Search for the cell housing the specified text and yield its (x, y) center coordinate. 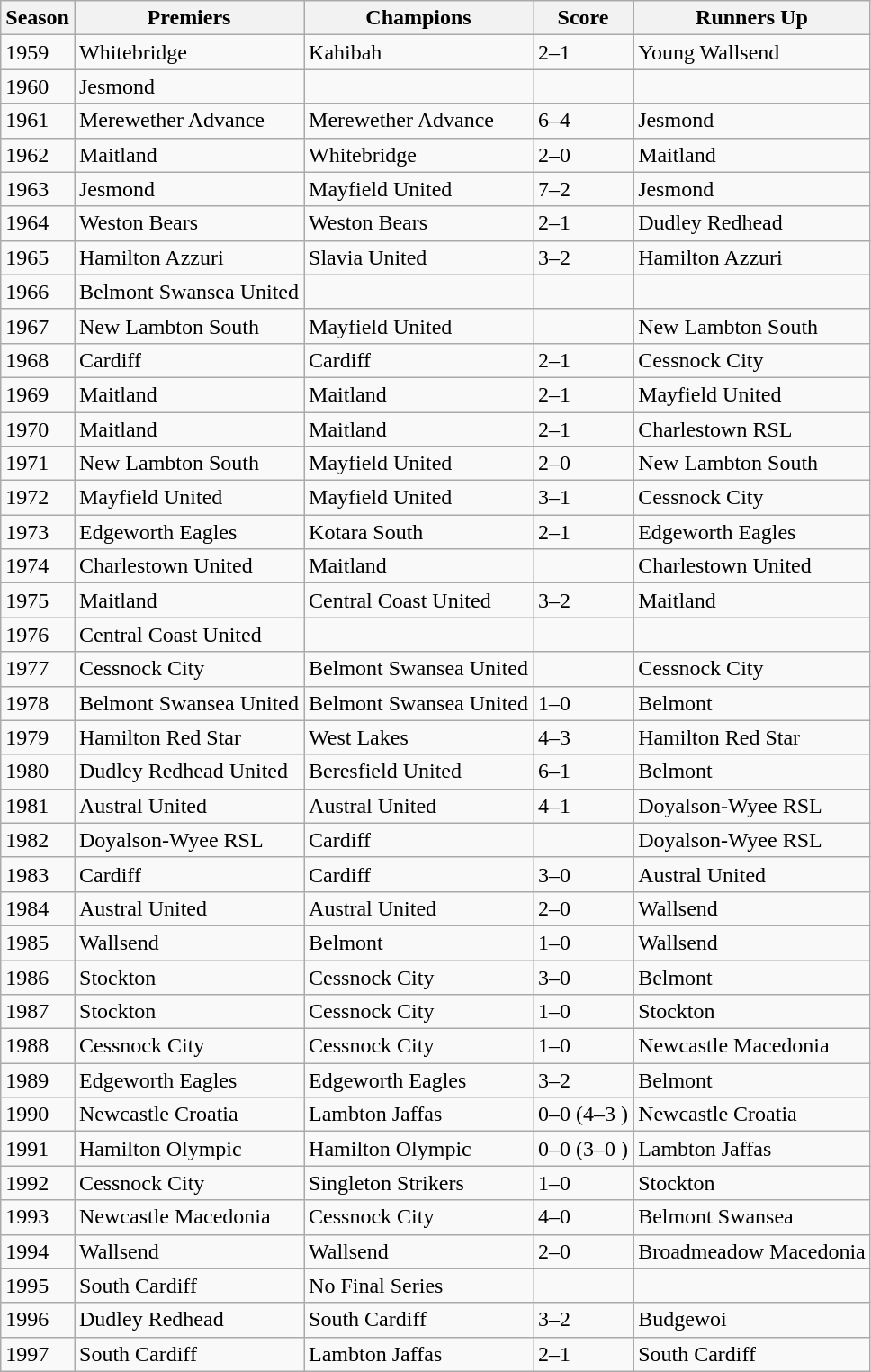
Kahibah (419, 52)
1962 (38, 155)
Dudley Redhead United (189, 772)
1986 (38, 977)
1964 (38, 223)
7–2 (583, 189)
1987 (38, 1012)
1988 (38, 1046)
1996 (38, 1320)
Broadmeadow Macedonia (752, 1251)
1966 (38, 292)
Kotara South (419, 532)
0–0 (3–0 ) (583, 1149)
1989 (38, 1080)
1991 (38, 1149)
Singleton Strikers (419, 1183)
1983 (38, 874)
Young Wallsend (752, 52)
Charlestown RSL (752, 429)
1963 (38, 189)
1994 (38, 1251)
Score (583, 18)
1971 (38, 464)
1974 (38, 566)
0–0 (4–3 ) (583, 1115)
1973 (38, 532)
1992 (38, 1183)
1978 (38, 703)
Budgewoi (752, 1320)
6–1 (583, 772)
1976 (38, 635)
1979 (38, 737)
3–1 (583, 498)
Champions (419, 18)
1967 (38, 326)
1981 (38, 806)
1968 (38, 360)
1972 (38, 498)
1961 (38, 121)
4–0 (583, 1217)
1984 (38, 908)
1995 (38, 1286)
1960 (38, 86)
Belmont Swansea (752, 1217)
1985 (38, 943)
1993 (38, 1217)
4–1 (583, 806)
1970 (38, 429)
1982 (38, 840)
1975 (38, 600)
Beresfield United (419, 772)
Season (38, 18)
Slavia United (419, 257)
1969 (38, 394)
Runners Up (752, 18)
6–4 (583, 121)
No Final Series (419, 1286)
1965 (38, 257)
1959 (38, 52)
1977 (38, 669)
1997 (38, 1354)
Premiers (189, 18)
1990 (38, 1115)
West Lakes (419, 737)
4–3 (583, 737)
1980 (38, 772)
